Provide the (X, Y) coordinate of the cell's center where the given text is located.  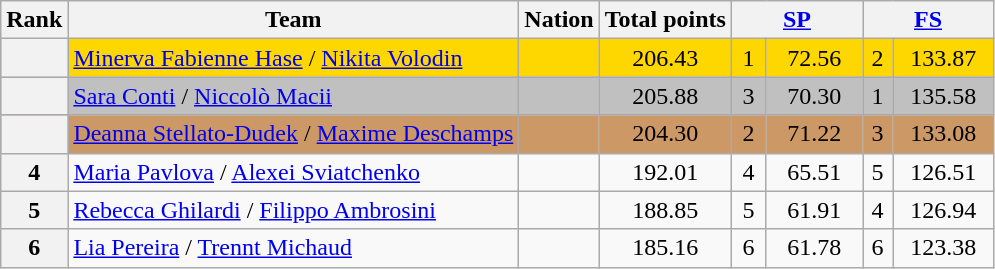
192.01 (665, 172)
72.56 (814, 58)
Minerva Fabienne Hase / Nikita Volodin (294, 58)
Total points (665, 20)
206.43 (665, 58)
Rank (34, 20)
FS (928, 20)
61.91 (814, 210)
188.85 (665, 210)
Deanna Stellato-Dudek / Maxime Deschamps (294, 134)
Lia Pereira / Trennt Michaud (294, 248)
Maria Pavlova / Alexei Sviatchenko (294, 172)
61.78 (814, 248)
135.58 (944, 96)
185.16 (665, 248)
133.87 (944, 58)
71.22 (814, 134)
Rebecca Ghilardi / Filippo Ambrosini (294, 210)
133.08 (944, 134)
70.30 (814, 96)
65.51 (814, 172)
Nation (559, 20)
Sara Conti / Niccolò Macii (294, 96)
Team (294, 20)
126.51 (944, 172)
126.94 (944, 210)
204.30 (665, 134)
123.38 (944, 248)
SP (796, 20)
205.88 (665, 96)
